From the cell containing the given text, extract its center point as (X, Y) coordinate. 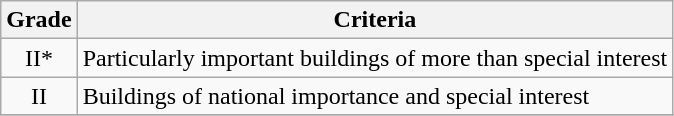
Criteria (375, 20)
Grade (39, 20)
Buildings of national importance and special interest (375, 96)
II (39, 96)
II* (39, 58)
Particularly important buildings of more than special interest (375, 58)
